Extract the (X, Y) coordinate from the center of the cell holding the provided text.  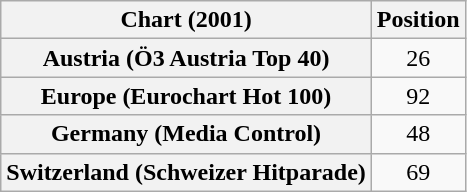
Switzerland (Schweizer Hitparade) (186, 172)
26 (418, 58)
Germany (Media Control) (186, 134)
Position (418, 20)
48 (418, 134)
Austria (Ö3 Austria Top 40) (186, 58)
Chart (2001) (186, 20)
Europe (Eurochart Hot 100) (186, 96)
69 (418, 172)
92 (418, 96)
